Capture the cell that displays the provided text and extract its [x, y] central coordinate. 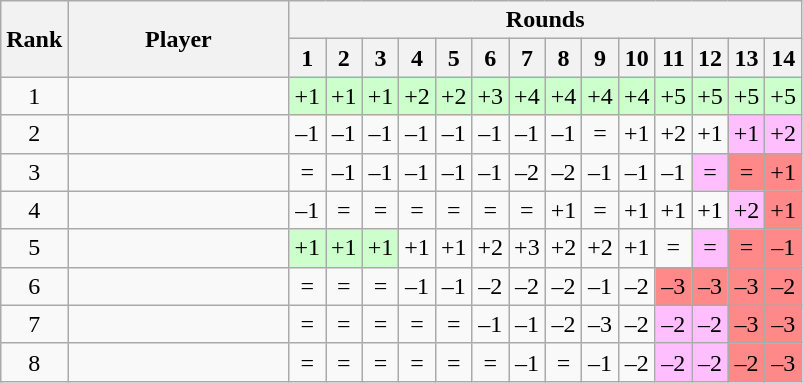
14 [784, 58]
10 [636, 58]
13 [746, 58]
Rounds [546, 20]
12 [710, 58]
9 [600, 58]
Player [178, 39]
11 [674, 58]
Rank [34, 39]
